For the text-containing cell, return its midpoint in [x, y] coordinate format. 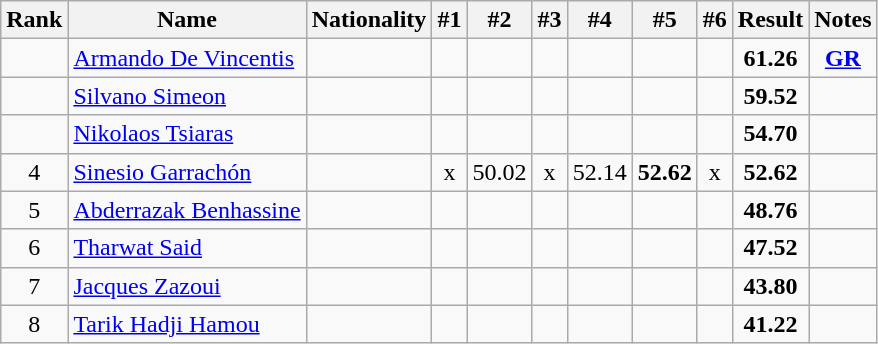
47.52 [770, 248]
Silvano Simeon [187, 96]
Sinesio Garrachón [187, 172]
61.26 [770, 58]
5 [34, 210]
54.70 [770, 134]
Name [187, 20]
8 [34, 324]
4 [34, 172]
48.76 [770, 210]
50.02 [500, 172]
41.22 [770, 324]
Nikolaos Tsiaras [187, 134]
Abderrazak Benhassine [187, 210]
Tharwat Said [187, 248]
#4 [600, 20]
Result [770, 20]
#1 [450, 20]
#6 [714, 20]
Jacques Zazoui [187, 286]
#2 [500, 20]
52.14 [600, 172]
Tarik Hadji Hamou [187, 324]
6 [34, 248]
#5 [664, 20]
#3 [550, 20]
59.52 [770, 96]
Nationality [369, 20]
7 [34, 286]
Armando De Vincentis [187, 58]
Rank [34, 20]
43.80 [770, 286]
Notes [843, 20]
GR [843, 58]
